Locate the cell with the specified text and output its [X, Y] center coordinate. 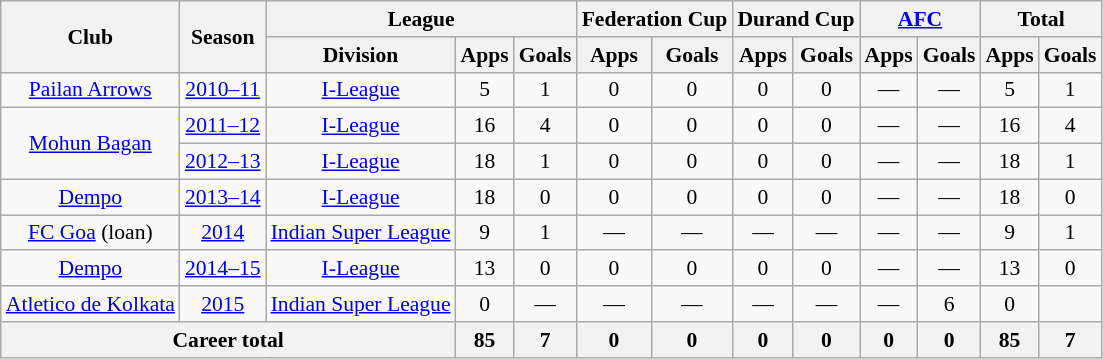
League [422, 19]
Career total [228, 340]
2010–11 [223, 90]
2013–14 [223, 197]
2014 [223, 233]
2014–15 [223, 269]
Federation Cup [655, 19]
Club [90, 36]
Pailan Arrows [90, 90]
Total [1042, 19]
2012–13 [223, 162]
Division [361, 55]
2011–12 [223, 126]
FC Goa (loan) [90, 233]
6 [950, 304]
Mohun Bagan [90, 144]
Atletico de Kolkata [90, 304]
2015 [223, 304]
Season [223, 36]
Durand Cup [796, 19]
AFC [920, 19]
